Search for the cell housing the specified text and yield its (X, Y) center coordinate. 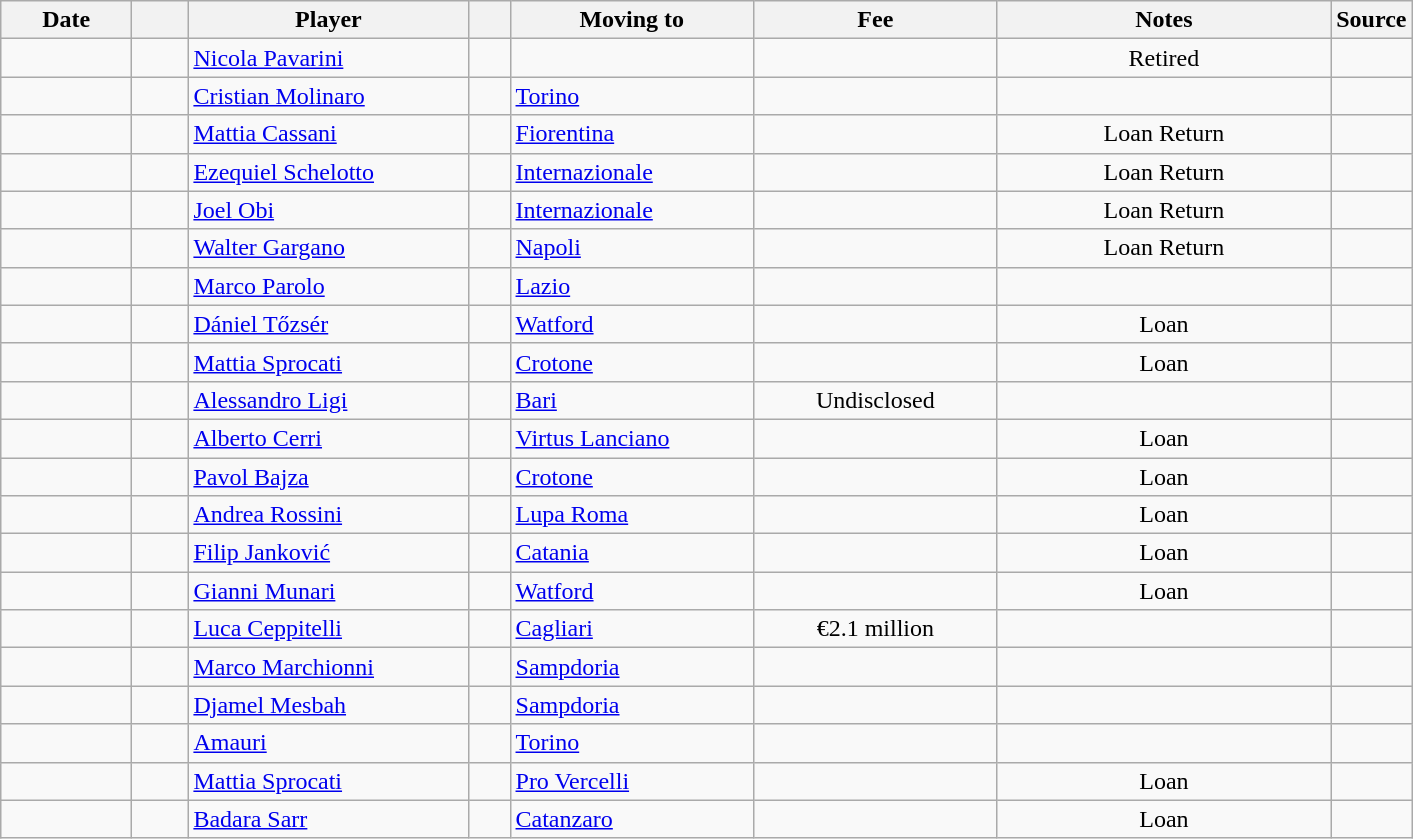
Undisclosed (876, 400)
Ezequiel Schelotto (328, 172)
Fee (876, 20)
Alessandro Ligi (328, 400)
Fiorentina (632, 134)
Cagliari (632, 629)
Napoli (632, 248)
Luca Ceppitelli (328, 629)
Date (66, 20)
Mattia Cassani (328, 134)
Bari (632, 400)
Virtus Lanciano (632, 438)
Nicola Pavarini (328, 58)
Marco Marchionni (328, 667)
Notes (1164, 20)
Pro Vercelli (632, 781)
Dániel Tőzsér (328, 324)
Lazio (632, 286)
Andrea Rossini (328, 515)
Lupa Roma (632, 515)
Retired (1164, 58)
Djamel Mesbah (328, 705)
Joel Obi (328, 210)
Marco Parolo (328, 286)
€2.1 million (876, 629)
Gianni Munari (328, 591)
Pavol Bajza (328, 477)
Catania (632, 553)
Alberto Cerri (328, 438)
Cristian Molinaro (328, 96)
Source (1372, 20)
Player (328, 20)
Filip Janković (328, 553)
Amauri (328, 743)
Catanzaro (632, 819)
Badara Sarr (328, 819)
Moving to (632, 20)
Walter Gargano (328, 248)
